Scan for the cell matching the given text and deliver its [x, y] coordinate at center. 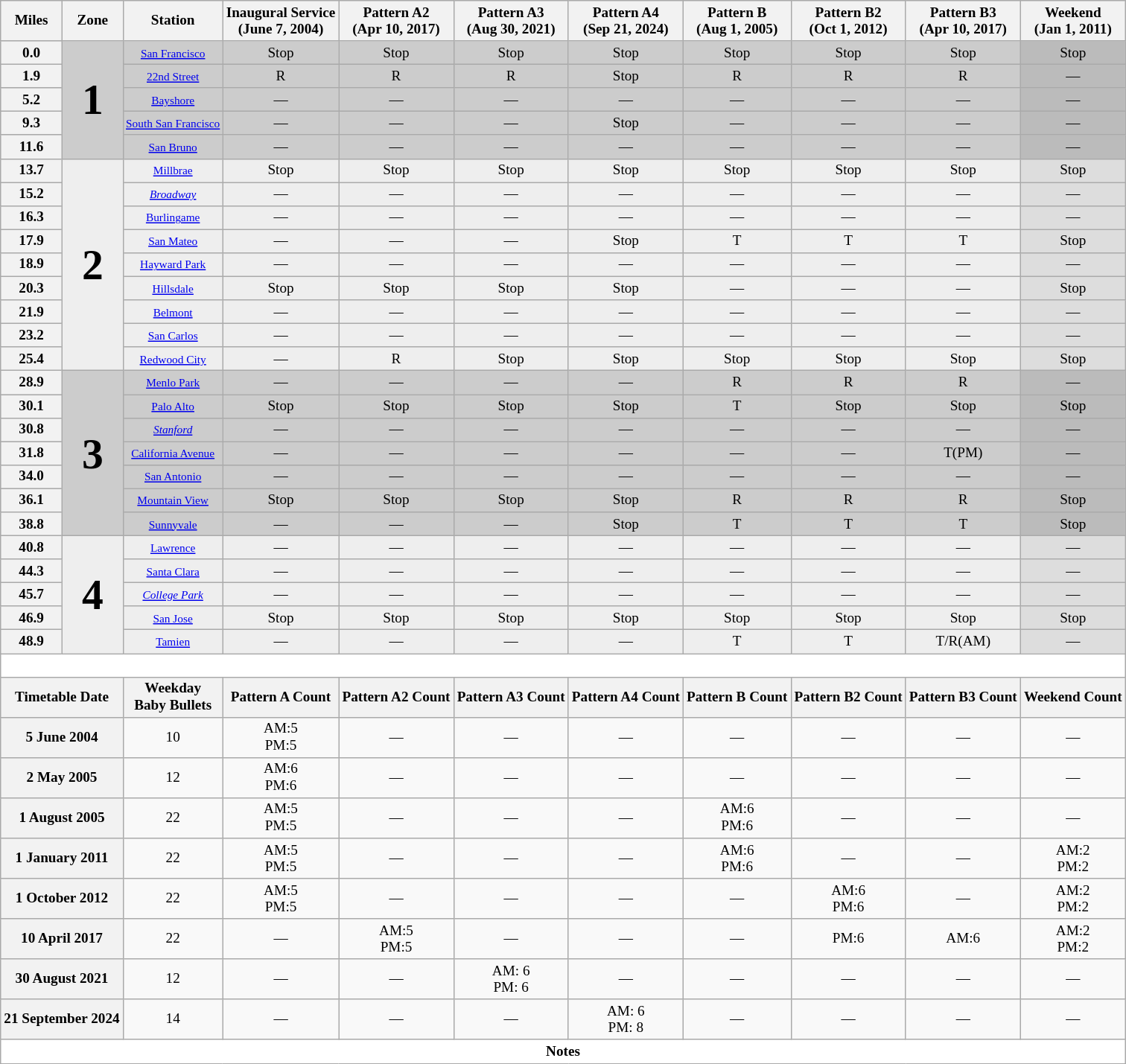
1 January 2011 [62, 858]
22nd Street [173, 76]
Pattern B2(Oct 1, 2012) [848, 21]
21.9 [31, 312]
18.9 [31, 264]
Miles [31, 21]
Weekend Count [1072, 697]
Belmont [173, 312]
Pattern A4 Count [626, 697]
Zone [92, 21]
Bayshore [173, 100]
Millbrae [173, 171]
T/R(AM) [963, 642]
Broadway [173, 194]
13.7 [31, 171]
Timetable Date [62, 697]
Tamien [173, 642]
AM: 6PM: 6 [511, 979]
1.9 [31, 76]
Pattern B3(Apr 10, 2017) [963, 21]
Hillsdale [173, 288]
Weekend(Jan 1, 2011) [1072, 21]
28.9 [31, 383]
Station [173, 21]
Pattern B2 Count [848, 697]
1 October 2012 [62, 899]
California Avenue [173, 453]
2 [92, 265]
Lawrence [173, 547]
30.8 [31, 430]
5.2 [31, 100]
5 June 2004 [62, 737]
0.0 [31, 53]
Pattern A2(Apr 10, 2017) [396, 21]
Hayward Park [173, 264]
San Jose [173, 618]
14 [173, 1019]
AM:6 [963, 939]
44.3 [31, 571]
17.9 [31, 241]
San Bruno [173, 147]
Pattern B3 Count [963, 697]
Pattern B Count [737, 697]
College Park [173, 594]
2 May 2005 [62, 777]
AM: 6PM: 8 [626, 1019]
San Carlos [173, 335]
15.2 [31, 194]
45.7 [31, 594]
Burlingame [173, 217]
1 [92, 100]
Notes [563, 1051]
40.8 [31, 547]
Mountain View [173, 500]
20.3 [31, 288]
Pattern B(Aug 1, 2005) [737, 21]
9.3 [31, 124]
PM:6 [848, 939]
Palo Alto [173, 406]
30.1 [31, 406]
Pattern A Count [281, 697]
3 [92, 453]
Santa Clara [173, 571]
San Mateo [173, 241]
San Antonio [173, 477]
1 August 2005 [62, 818]
Stanford [173, 430]
Pattern A3(Aug 30, 2021) [511, 21]
16.3 [31, 217]
48.9 [31, 642]
T(PM) [963, 453]
San Francisco [173, 53]
10 April 2017 [62, 939]
Menlo Park [173, 383]
10 [173, 737]
30 August 2021 [62, 979]
34.0 [31, 477]
23.2 [31, 335]
Inaugural Service(June 7, 2004) [281, 21]
25.4 [31, 359]
Sunnyvale [173, 524]
11.6 [31, 147]
Pattern A3 Count [511, 697]
36.1 [31, 500]
Pattern A4(Sep 21, 2024) [626, 21]
21 September 2024 [62, 1019]
WeekdayBaby Bullets [173, 697]
4 [92, 594]
46.9 [31, 618]
South San Francisco [173, 124]
Redwood City [173, 359]
38.8 [31, 524]
31.8 [31, 453]
Pattern A2 Count [396, 697]
